Determine the [x, y] coordinate at the center of the cell enclosing the given text.  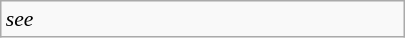
see [203, 19]
